Search for the cell housing the specified text and yield its [x, y] center coordinate. 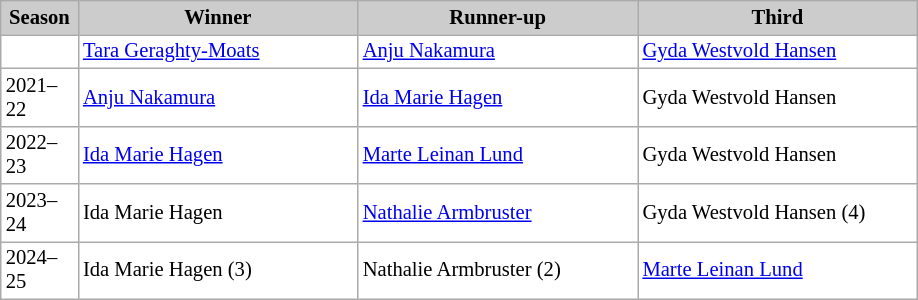
2022–23 [40, 155]
Season [40, 17]
Nathalie Armbruster [498, 213]
2024–25 [40, 270]
Third [778, 17]
Tara Geraghty-Moats [218, 51]
Gyda Westvold Hansen (4) [778, 213]
Ida Marie Hagen (3) [218, 270]
Nathalie Armbruster (2) [498, 270]
Runner-up [498, 17]
2021–22 [40, 97]
2023–24 [40, 213]
Winner [218, 17]
